Provide the [X, Y] coordinate of the cell's center where the given text is located.  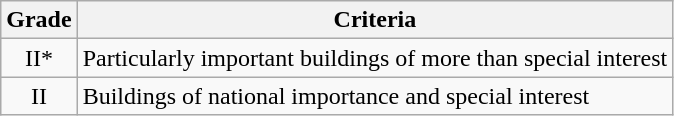
Grade [39, 20]
Buildings of national importance and special interest [375, 96]
Particularly important buildings of more than special interest [375, 58]
II* [39, 58]
II [39, 96]
Criteria [375, 20]
